For the text-containing cell, return its midpoint in (x, y) coordinate format. 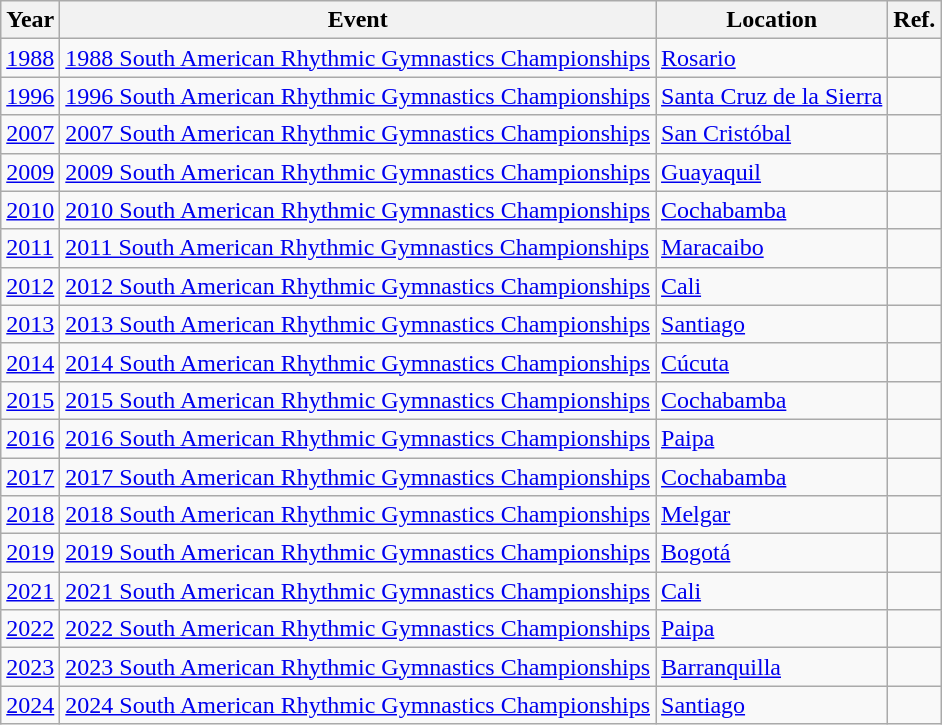
1996 South American Rhythmic Gymnastics Championships (358, 96)
2023 (30, 667)
2014 South American Rhythmic Gymnastics Championships (358, 362)
2016 South American Rhythmic Gymnastics Championships (358, 438)
2019 South American Rhythmic Gymnastics Championships (358, 553)
Ref. (914, 20)
2010 (30, 210)
Rosario (772, 58)
2023 South American Rhythmic Gymnastics Championships (358, 667)
2011 (30, 248)
Barranquilla (772, 667)
Melgar (772, 515)
2018 (30, 515)
Year (30, 20)
2013 South American Rhythmic Gymnastics Championships (358, 324)
2012 (30, 286)
2024 South American Rhythmic Gymnastics Championships (358, 705)
Location (772, 20)
2007 (30, 134)
Maracaibo (772, 248)
2015 South American Rhythmic Gymnastics Championships (358, 400)
2015 (30, 400)
1988 (30, 58)
2014 (30, 362)
2021 (30, 591)
Cúcuta (772, 362)
2017 South American Rhythmic Gymnastics Championships (358, 477)
Bogotá (772, 553)
2019 (30, 553)
2017 (30, 477)
2009 (30, 172)
1996 (30, 96)
2013 (30, 324)
2024 (30, 705)
2007 South American Rhythmic Gymnastics Championships (358, 134)
2022 South American Rhythmic Gymnastics Championships (358, 629)
San Cristóbal (772, 134)
2010 South American Rhythmic Gymnastics Championships (358, 210)
2018 South American Rhythmic Gymnastics Championships (358, 515)
2009 South American Rhythmic Gymnastics Championships (358, 172)
2011 South American Rhythmic Gymnastics Championships (358, 248)
Santa Cruz de la Sierra (772, 96)
2016 (30, 438)
2012 South American Rhythmic Gymnastics Championships (358, 286)
Guayaquil (772, 172)
2021 South American Rhythmic Gymnastics Championships (358, 591)
2022 (30, 629)
Event (358, 20)
1988 South American Rhythmic Gymnastics Championships (358, 58)
